Capture the cell that displays the provided text and extract its (X, Y) central coordinate. 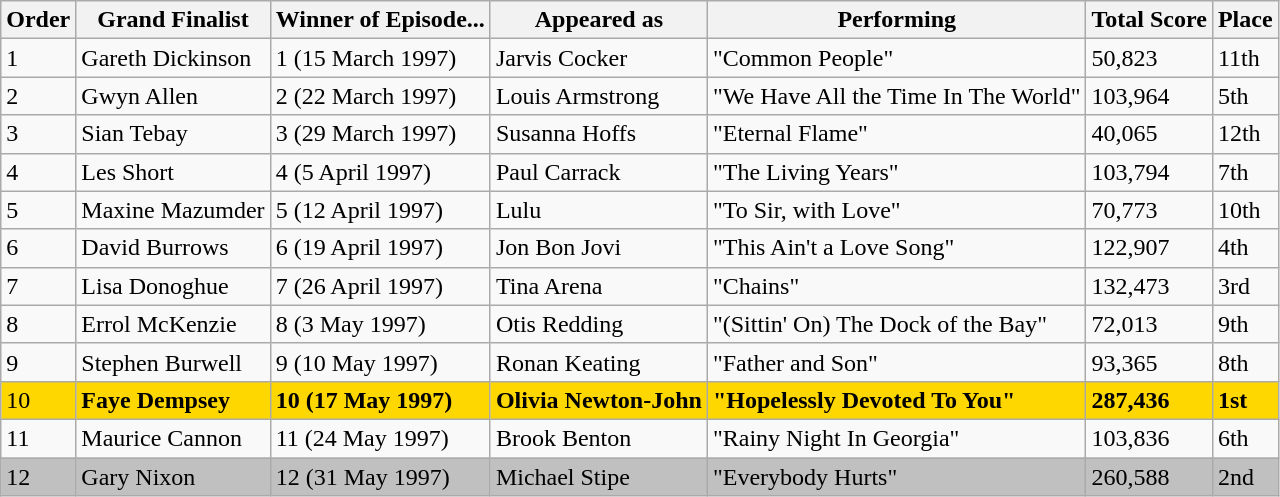
Gareth Dickinson (173, 58)
12th (1245, 134)
Maurice Cannon (173, 438)
Ronan Keating (598, 362)
11 (38, 438)
Winner of Episode... (380, 20)
Jon Bon Jovi (598, 248)
Louis Armstrong (598, 96)
1st (1245, 400)
Maxine Mazumder (173, 210)
10th (1245, 210)
"This Ain't a Love Song" (896, 248)
Sian Tebay (173, 134)
72,013 (1149, 324)
1 (38, 58)
9 (38, 362)
Otis Redding (598, 324)
"Eternal Flame" (896, 134)
Lisa Donoghue (173, 286)
132,473 (1149, 286)
"To Sir, with Love" (896, 210)
Faye Dempsey (173, 400)
8 (38, 324)
"Common People" (896, 58)
Errol McKenzie (173, 324)
2 (38, 96)
8th (1245, 362)
11th (1245, 58)
3rd (1245, 286)
3 (38, 134)
1 (15 March 1997) (380, 58)
Jarvis Cocker (598, 58)
"Hopelessly Devoted To You" (896, 400)
Order (38, 20)
Olivia Newton-John (598, 400)
Performing (896, 20)
103,964 (1149, 96)
12 (31 May 1997) (380, 477)
103,794 (1149, 172)
4 (5 April 1997) (380, 172)
93,365 (1149, 362)
Place (1245, 20)
6 (38, 248)
Gwyn Allen (173, 96)
2nd (1245, 477)
Michael Stipe (598, 477)
Les Short (173, 172)
103,836 (1149, 438)
5 (38, 210)
"Chains" (896, 286)
Tina Arena (598, 286)
Appeared as (598, 20)
12 (38, 477)
5 (12 April 1997) (380, 210)
11 (24 May 1997) (380, 438)
50,823 (1149, 58)
122,907 (1149, 248)
Lulu (598, 210)
"(Sittin' On) The Dock of the Bay" (896, 324)
287,436 (1149, 400)
Susanna Hoffs (598, 134)
Gary Nixon (173, 477)
2 (22 March 1997) (380, 96)
4 (38, 172)
Grand Finalist (173, 20)
David Burrows (173, 248)
"The Living Years" (896, 172)
"We Have All the Time In The World" (896, 96)
10 (17 May 1997) (380, 400)
7 (26 April 1997) (380, 286)
260,588 (1149, 477)
6th (1245, 438)
"Father and Son" (896, 362)
Brook Benton (598, 438)
6 (19 April 1997) (380, 248)
5th (1245, 96)
7 (38, 286)
9 (10 May 1997) (380, 362)
40,065 (1149, 134)
10 (38, 400)
"Rainy Night In Georgia" (896, 438)
4th (1245, 248)
9th (1245, 324)
7th (1245, 172)
Stephen Burwell (173, 362)
3 (29 March 1997) (380, 134)
8 (3 May 1997) (380, 324)
Paul Carrack (598, 172)
"Everybody Hurts" (896, 477)
Total Score (1149, 20)
70,773 (1149, 210)
